Find where the given text appears and provide that cell's center as [x, y] coordinate. 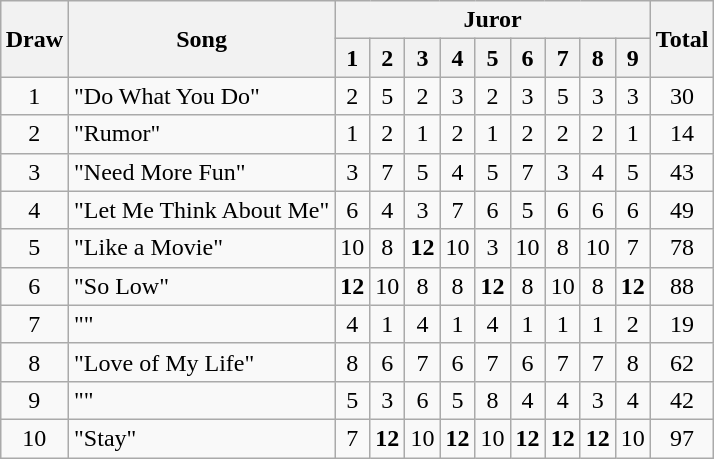
"So Low" [202, 286]
62 [682, 362]
78 [682, 248]
"Stay" [202, 438]
Total [682, 39]
"Do What You Do" [202, 96]
"Need More Fun" [202, 172]
49 [682, 210]
"Rumor" [202, 134]
30 [682, 96]
Song [202, 39]
"Let Me Think About Me" [202, 210]
43 [682, 172]
97 [682, 438]
14 [682, 134]
Draw [34, 39]
19 [682, 324]
Juror [493, 20]
42 [682, 400]
"Like a Movie" [202, 248]
88 [682, 286]
"Love of My Life" [202, 362]
